Search for the cell housing the specified text and yield its [X, Y] center coordinate. 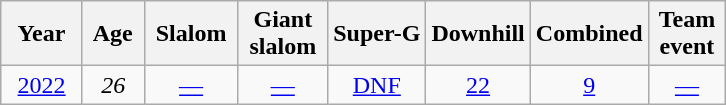
Slalom [191, 34]
DNF [377, 85]
Year [42, 34]
26 [113, 85]
Downhill [478, 34]
9 [589, 85]
Team event [687, 34]
Combined [589, 34]
Giant slalom [283, 34]
2022 [42, 85]
22 [478, 85]
Super-G [377, 34]
Age [113, 34]
